Pinpoint the cell where the given text exists, returning its [X, Y] midpoint coordinate. 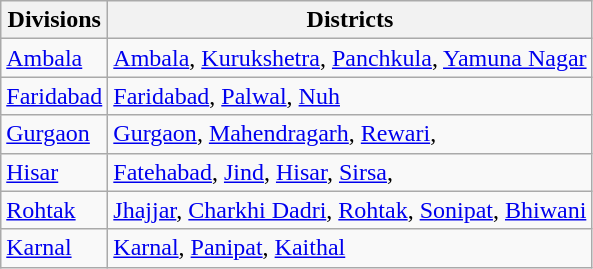
Ambala [54, 58]
Hisar [54, 172]
Karnal [54, 248]
Rohtak [54, 210]
Faridabad [54, 96]
Districts [350, 20]
Gurgaon [54, 134]
Gurgaon, Mahendragarh, Rewari, [350, 134]
Ambala, Kurukshetra, Panchkula, Yamuna Nagar [350, 58]
Fatehabad, Jind, Hisar, Sirsa, [350, 172]
Jhajjar, Charkhi Dadri, Rohtak, Sonipat, Bhiwani [350, 210]
Faridabad, Palwal, Nuh [350, 96]
Karnal, Panipat, Kaithal [350, 248]
Divisions [54, 20]
